Pinpoint the cell where the given text exists, returning its [X, Y] midpoint coordinate. 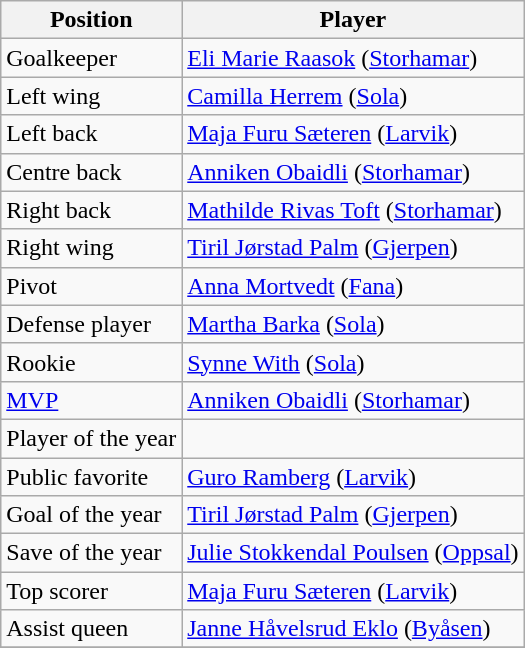
Top scorer [92, 591]
Right back [92, 210]
Goal of the year [92, 515]
Left back [92, 134]
Janne Håvelsrud Eklo (Byåsen) [353, 629]
Public favorite [92, 477]
Martha Barka (Sola) [353, 324]
Rookie [92, 362]
Save of the year [92, 553]
Pivot [92, 286]
Eli Marie Raasok (Storhamar) [353, 58]
Assist queen [92, 629]
Julie Stokkendal Poulsen (Oppsal) [353, 553]
Player [353, 20]
Centre back [92, 172]
Player of the year [92, 438]
Synne With (Sola) [353, 362]
Anna Mortvedt (Fana) [353, 286]
Left wing [92, 96]
Position [92, 20]
Goalkeeper [92, 58]
Mathilde Rivas Toft (Storhamar) [353, 210]
Right wing [92, 248]
Defense player [92, 324]
Camilla Herrem (Sola) [353, 96]
MVP [92, 400]
Guro Ramberg (Larvik) [353, 477]
